Locate the cell with the specified text and output its (x, y) center coordinate. 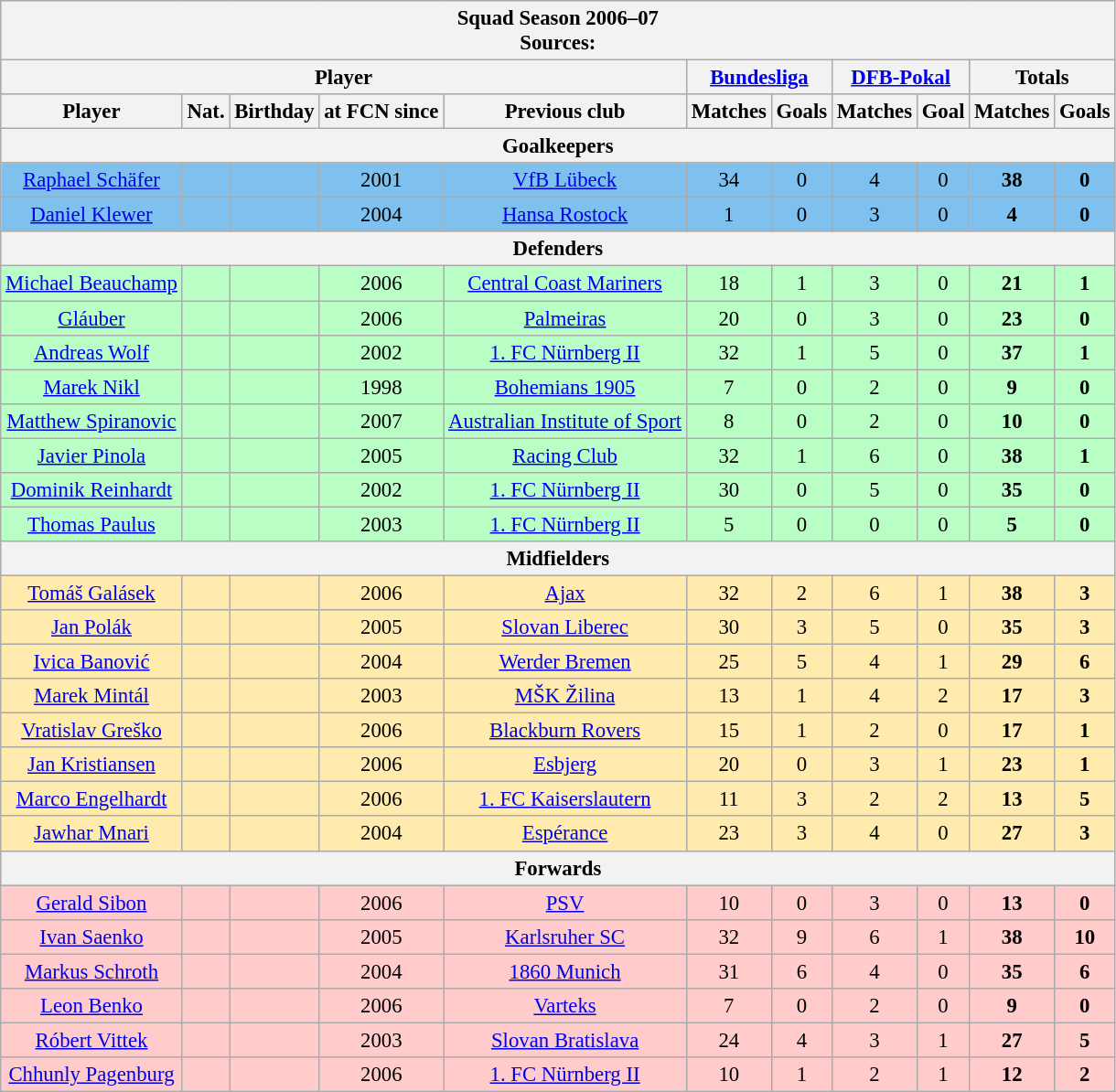
Vratislav Greško (91, 731)
DFB-Pokal (901, 78)
Previous club (565, 112)
Michael Beauchamp (91, 284)
1. FC Kaiserslautern (565, 799)
Goal (942, 112)
Goalkeepers (558, 146)
Slovan Liberec (565, 627)
Birthday (274, 112)
Raphael Schäfer (91, 180)
Totals (1043, 78)
Javier Pinola (91, 455)
21 (1012, 284)
Daniel Klewer (91, 215)
Markus Schroth (91, 971)
Marco Engelhardt (91, 799)
Karlsruher SC (565, 937)
Forwards (558, 868)
Bohemians 1905 (565, 387)
Tomáš Galásek (91, 593)
34 (728, 180)
Espérance (565, 834)
8 (728, 421)
Dominik Reinhardt (91, 490)
Central Coast Mariners (565, 284)
12 (1012, 1075)
PSV (565, 903)
Australian Institute of Sport (565, 421)
Leon Benko (91, 1006)
Marek Nikl (91, 387)
11 (728, 799)
2007 (381, 421)
Ivica Banović (91, 662)
Squad Season 2006–07Sources: (558, 31)
Gerald Sibon (91, 903)
37 (1012, 352)
Hansa Rostock (565, 215)
Werder Bremen (565, 662)
Jan Polák (91, 627)
Midfielders (558, 559)
Gláuber (91, 318)
2001 (381, 180)
Varteks (565, 1006)
Defenders (558, 250)
Chhunly Pagenburg (91, 1075)
MŠK Žilina (565, 696)
Slovan Bratislava (565, 1040)
Ivan Saenko (91, 937)
Jawhar Mnari (91, 834)
Thomas Paulus (91, 524)
Ajax (565, 593)
Blackburn Rovers (565, 731)
VfB Lübeck (565, 180)
18 (728, 284)
31 (728, 971)
Róbert Vittek (91, 1040)
Nat. (206, 112)
15 (728, 731)
Andreas Wolf (91, 352)
29 (1012, 662)
24 (728, 1040)
Esbjerg (565, 765)
Racing Club (565, 455)
Bundesliga (759, 78)
at FCN since (381, 112)
Marek Mintál (91, 696)
25 (728, 662)
1860 Munich (565, 971)
Matthew Spiranovic (91, 421)
1998 (381, 387)
Jan Kristiansen (91, 765)
Palmeiras (565, 318)
